Determine the [x, y] coordinate at the center of the cell enclosing the given text.  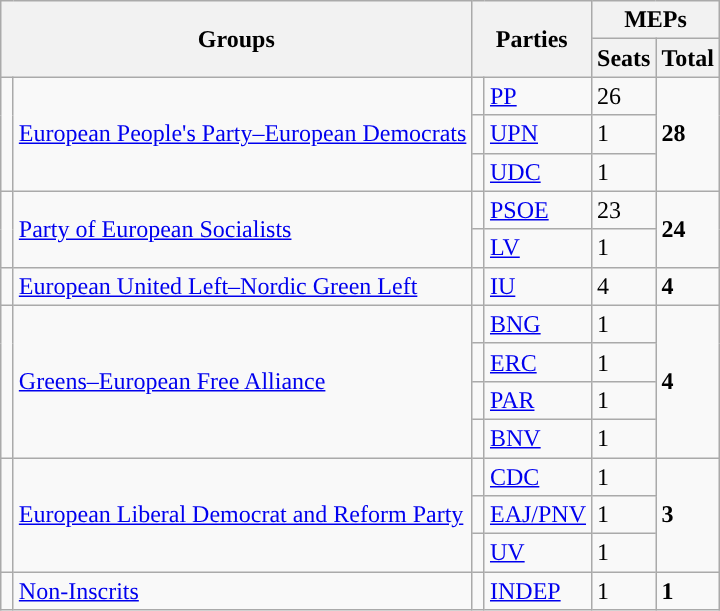
PP [538, 96]
EAJ/PNV [538, 515]
BNG [538, 324]
MEPs [656, 20]
24 [688, 229]
INDEP [538, 591]
European United Left–Nordic Green Left [242, 286]
Parties [532, 39]
IU [538, 286]
UPN [538, 134]
European People's Party–European Democrats [242, 134]
LV [538, 248]
28 [688, 134]
UDC [538, 172]
Total [688, 58]
23 [624, 210]
BNV [538, 438]
ERC [538, 362]
PAR [538, 400]
CDC [538, 477]
Greens–European Free Alliance [242, 381]
European Liberal Democrat and Reform Party [242, 515]
PSOE [538, 210]
26 [624, 96]
Party of European Socialists [242, 229]
Seats [624, 58]
3 [688, 515]
Non-Inscrits [242, 591]
Groups [236, 39]
UV [538, 553]
